Detect which cell encompasses the target text, then output its [x, y] center coordinate. 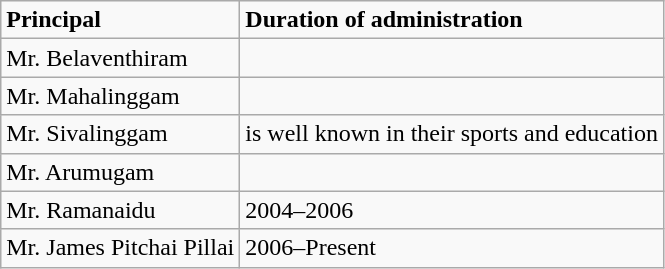
Mr. Sivalinggam [120, 134]
Mr. Arumugam [120, 172]
Principal [120, 20]
is well known in their sports and education [452, 134]
Mr. Mahalinggam [120, 96]
2006–Present [452, 248]
Mr. James Pitchai Pillai [120, 248]
Mr. Ramanaidu [120, 210]
Mr. Belaventhiram [120, 58]
2004–2006 [452, 210]
Duration of administration [452, 20]
